Locate the cell with the specified text and output its [x, y] center coordinate. 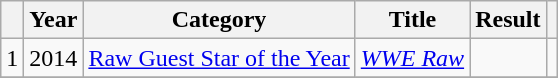
Year [54, 20]
Raw Guest Star of the Year [219, 58]
WWE Raw [412, 58]
1 [12, 58]
Title [412, 20]
Category [219, 20]
2014 [54, 58]
Result [508, 20]
